Search for the cell housing the specified text and yield its [x, y] center coordinate. 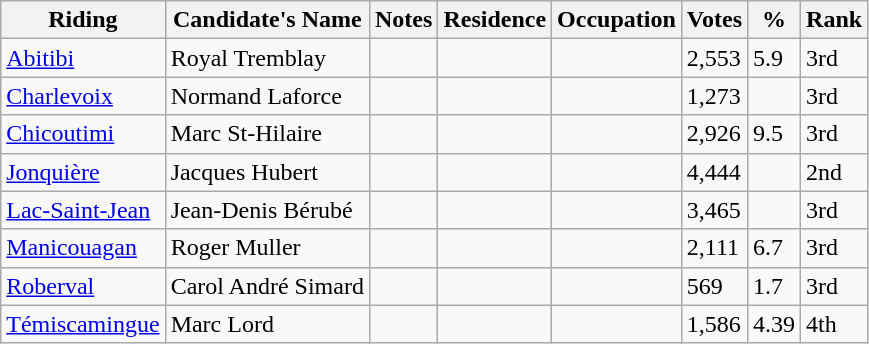
4th [834, 324]
1,273 [714, 96]
3,465 [714, 210]
2,553 [714, 58]
Occupation [617, 20]
Votes [714, 20]
Riding [83, 20]
Abitibi [83, 58]
Residence [495, 20]
Normand Laforce [267, 96]
Royal Tremblay [267, 58]
4,444 [714, 172]
Rank [834, 20]
Jean-Denis Bérubé [267, 210]
1,586 [714, 324]
Notes [403, 20]
569 [714, 286]
2,926 [714, 134]
6.7 [774, 248]
2,111 [714, 248]
% [774, 20]
Chicoutimi [83, 134]
Lac-Saint-Jean [83, 210]
Charlevoix [83, 96]
Candidate's Name [267, 20]
Marc St-Hilaire [267, 134]
Manicouagan [83, 248]
Roberval [83, 286]
Jacques Hubert [267, 172]
4.39 [774, 324]
Marc Lord [267, 324]
2nd [834, 172]
5.9 [774, 58]
1.7 [774, 286]
Carol André Simard [267, 286]
Roger Muller [267, 248]
Témiscamingue [83, 324]
9.5 [774, 134]
Jonquière [83, 172]
